Extract the (X, Y) coordinate from the center of the cell holding the provided text.  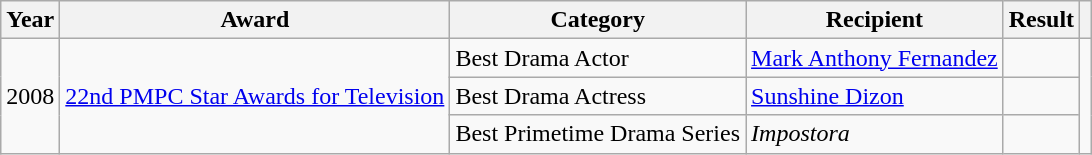
Award (255, 20)
Category (598, 20)
Result (1041, 20)
Best Drama Actor (598, 58)
Best Drama Actress (598, 96)
Sunshine Dizon (875, 96)
Impostora (875, 134)
Mark Anthony Fernandez (875, 58)
Recipient (875, 20)
22nd PMPC Star Awards for Television (255, 96)
2008 (30, 96)
Best Primetime Drama Series (598, 134)
Year (30, 20)
